Search for the cell housing the specified text and yield its (x, y) center coordinate. 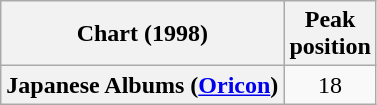
Chart (1998) (142, 34)
Peak position (330, 34)
Japanese Albums (Oricon) (142, 85)
18 (330, 85)
